Locate the cell with the specified text and output its [X, Y] center coordinate. 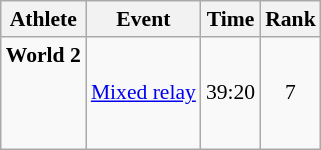
Rank [290, 19]
7 [290, 93]
39:20 [230, 93]
Event [144, 19]
Athlete [44, 19]
World 2 [44, 93]
Mixed relay [144, 93]
Time [230, 19]
